Identify which cell holds the provided text, then report its (x, y) central coordinate. 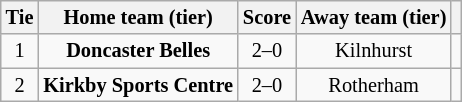
1 (20, 51)
Away team (tier) (374, 17)
Rotherham (374, 85)
Kirkby Sports Centre (138, 85)
Doncaster Belles (138, 51)
Kilnhurst (374, 51)
Home team (tier) (138, 17)
2 (20, 85)
Score (267, 17)
Tie (20, 17)
